Locate the cell with the specified text and output its (x, y) center coordinate. 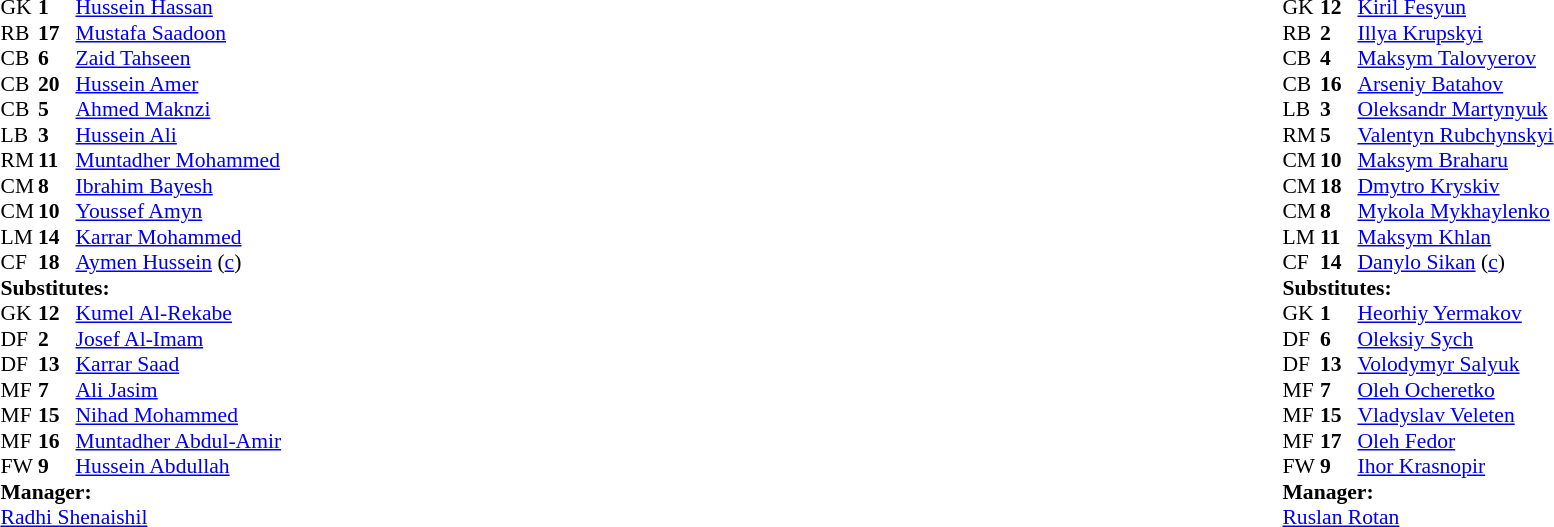
Ihor Krasnopir (1455, 467)
Danylo Sikan (c) (1455, 263)
4 (1339, 59)
Hussein Amer (179, 84)
Maksym Talovyerov (1455, 59)
Youssef Amyn (179, 211)
Dmytro Kryskiv (1455, 186)
Illya Krupskyi (1455, 33)
20 (57, 84)
Heorhiy Yermakov (1455, 313)
12 (57, 313)
Maksym Braharu (1455, 161)
1 (1339, 313)
Karrar Mohammed (179, 237)
Karrar Saad (179, 365)
Oleksiy Sych (1455, 339)
Kumel Al-Rekabe (179, 313)
Aymen Hussein (c) (179, 263)
Volodymyr Salyuk (1455, 365)
Oleh Ocheretko (1455, 390)
Muntadher Mohammed (179, 161)
Josef Al-Imam (179, 339)
Hussein Ali (179, 135)
Oleksandr Martynyuk (1455, 109)
Vladyslav Veleten (1455, 415)
Hussein Abdullah (179, 467)
Muntadher Abdul-Amir (179, 441)
Mykola Mykhaylenko (1455, 211)
Valentyn Rubchynskyi (1455, 135)
Mustafa Saadoon (179, 33)
Nihad Mohammed (179, 415)
Ali Jasim (179, 390)
Arseniy Batahov (1455, 84)
Maksym Khlan (1455, 237)
Zaid Tahseen (179, 59)
Ibrahim Bayesh (179, 186)
Oleh Fedor (1455, 441)
Ahmed Maknzi (179, 109)
